Provide the (X, Y) coordinate of the cell's center where the given text is located.  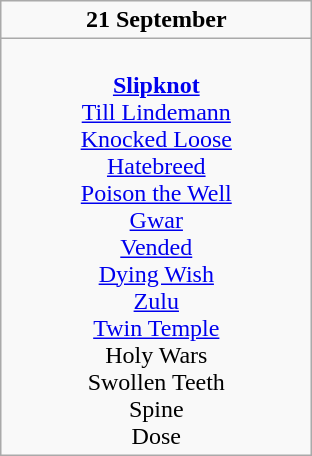
Slipknot Till Lindemann Knocked Loose Hatebreed Poison the Well Gwar Vended Dying Wish Zulu Twin Temple Holy Wars Swollen Teeth Spine Dose (156, 247)
21 September (156, 20)
